Find where the given text appears and provide that cell's center as (x, y) coordinate. 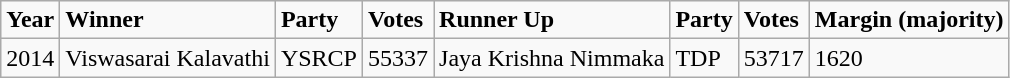
2014 (30, 58)
Winner (168, 20)
53717 (774, 58)
Jaya Krishna Nimmaka (552, 58)
TDP (704, 58)
Margin (majority) (909, 20)
Runner Up (552, 20)
Viswasarai Kalavathi (168, 58)
1620 (909, 58)
YSRCP (318, 58)
55337 (398, 58)
Year (30, 20)
